Return (x, y) of the center of cell containing provided text 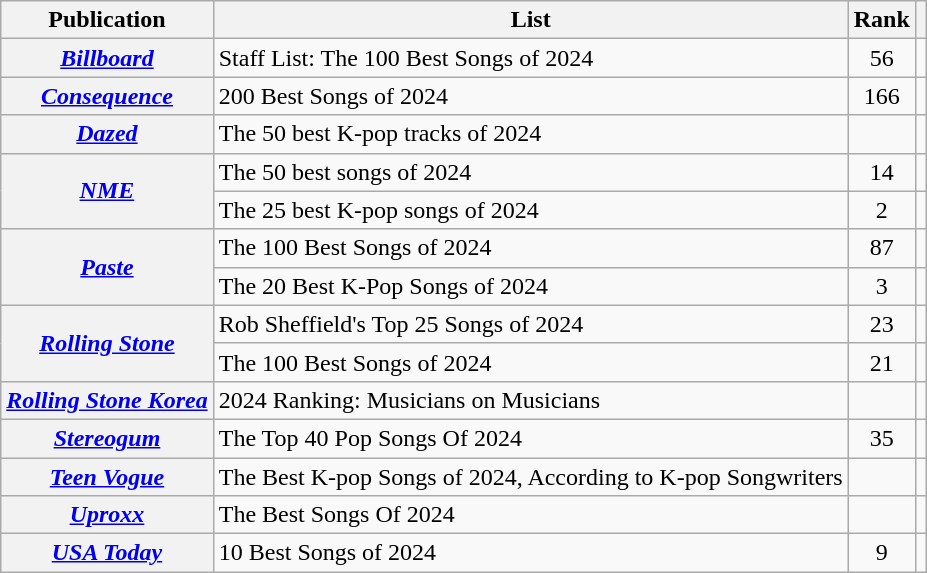
The Top 40 Pop Songs Of 2024 (530, 438)
Dazed (107, 134)
Rolling Stone Korea (107, 400)
The Best K-pop Songs of 2024, According to K-pop Songwriters (530, 477)
87 (882, 248)
Consequence (107, 96)
The Best Songs Of 2024 (530, 515)
Publication (107, 20)
The 20 Best K-Pop Songs of 2024 (530, 286)
14 (882, 172)
The 50 best songs of 2024 (530, 172)
USA Today (107, 553)
9 (882, 553)
21 (882, 362)
The 25 best K-pop songs of 2024 (530, 210)
Billboard (107, 58)
Paste (107, 267)
Rolling Stone (107, 343)
NME (107, 191)
2024 Ranking: Musicians on Musicians (530, 400)
Stereogum (107, 438)
23 (882, 324)
10 Best Songs of 2024 (530, 553)
List (530, 20)
56 (882, 58)
35 (882, 438)
Staff List: The 100 Best Songs of 2024 (530, 58)
Rob Sheffield's Top 25 Songs of 2024 (530, 324)
3 (882, 286)
166 (882, 96)
200 Best Songs of 2024 (530, 96)
Uproxx (107, 515)
Rank (882, 20)
2 (882, 210)
Teen Vogue (107, 477)
The 50 best K-pop tracks of 2024 (530, 134)
